For the text-containing cell, return its midpoint in [X, Y] coordinate format. 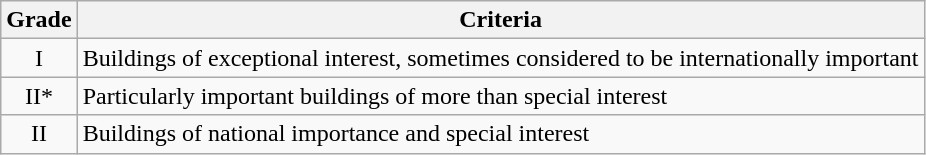
II [39, 134]
Criteria [500, 20]
II* [39, 96]
Buildings of exceptional interest, sometimes considered to be internationally important [500, 58]
Buildings of national importance and special interest [500, 134]
Particularly important buildings of more than special interest [500, 96]
Grade [39, 20]
I [39, 58]
